Determine the [X, Y] coordinate at the center of the cell enclosing the given text.  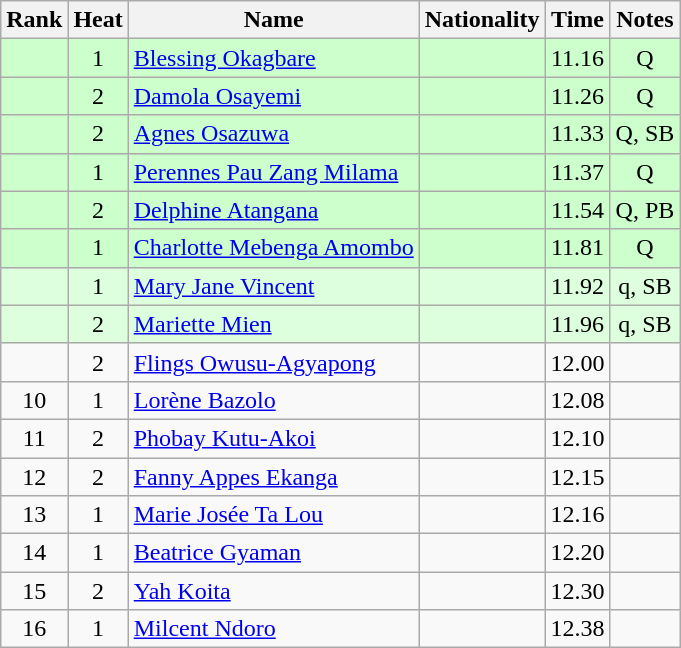
12.10 [578, 438]
15 [34, 591]
Time [578, 20]
Q, SB [645, 134]
Yah Koita [274, 591]
12.00 [578, 362]
Damola Osayemi [274, 96]
11.81 [578, 248]
Lorène Bazolo [274, 400]
10 [34, 400]
Marie Josée Ta Lou [274, 515]
Delphine Atangana [274, 210]
11.92 [578, 286]
12.16 [578, 515]
Heat [98, 20]
Flings Owusu-Agyapong [274, 362]
Charlotte Mebenga Amombo [274, 248]
11.16 [578, 58]
Notes [645, 20]
Agnes Osazuwa [274, 134]
12.30 [578, 591]
Phobay Kutu-Akoi [274, 438]
12.38 [578, 629]
12.08 [578, 400]
12.20 [578, 553]
11.33 [578, 134]
11 [34, 438]
11.96 [578, 324]
11.37 [578, 172]
Mariette Mien [274, 324]
16 [34, 629]
12 [34, 477]
Beatrice Gyaman [274, 553]
Rank [34, 20]
13 [34, 515]
Nationality [482, 20]
11.54 [578, 210]
12.15 [578, 477]
Q, PB [645, 210]
Name [274, 20]
Milcent Ndoro [274, 629]
11.26 [578, 96]
Mary Jane Vincent [274, 286]
14 [34, 553]
Blessing Okagbare [274, 58]
Fanny Appes Ekanga [274, 477]
Perennes Pau Zang Milama [274, 172]
